Detect which cell encompasses the target text, then output its [X, Y] center coordinate. 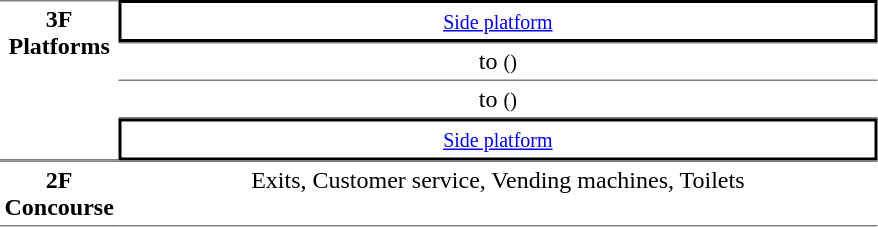
2FConcourse [59, 193]
3FPlatforms [59, 80]
Exits, Customer service, Vending machines, Toilets [498, 193]
